Search for the cell housing the specified text and yield its [X, Y] center coordinate. 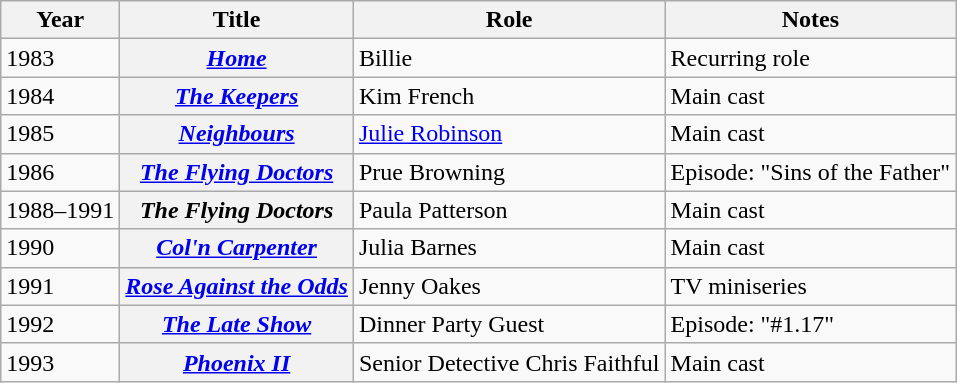
TV miniseries [810, 286]
Kim French [509, 96]
1988–1991 [60, 210]
Julie Robinson [509, 134]
Title [237, 20]
Prue Browning [509, 172]
Year [60, 20]
1984 [60, 96]
Jenny Oakes [509, 286]
Billie [509, 58]
Julia Barnes [509, 248]
Home [237, 58]
1985 [60, 134]
Dinner Party Guest [509, 324]
Paula Patterson [509, 210]
1993 [60, 362]
Neighbours [237, 134]
Role [509, 20]
Rose Against the Odds [237, 286]
Phoenix II [237, 362]
1986 [60, 172]
Senior Detective Chris Faithful [509, 362]
1992 [60, 324]
The Keepers [237, 96]
Notes [810, 20]
1991 [60, 286]
1983 [60, 58]
Col'n Carpenter [237, 248]
Episode: "#1.17" [810, 324]
The Late Show [237, 324]
Episode: "Sins of the Father" [810, 172]
1990 [60, 248]
Recurring role [810, 58]
